For the text-containing cell, return its midpoint in [x, y] coordinate format. 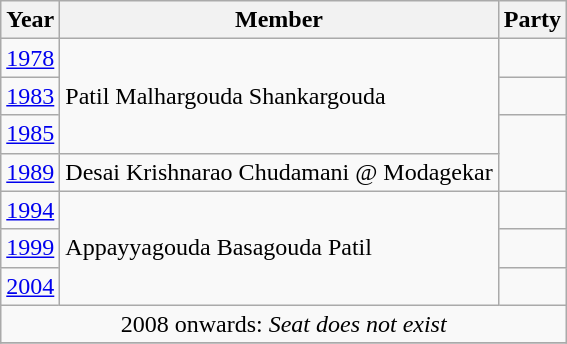
Party [532, 20]
1985 [30, 134]
Desai Krishnarao Chudamani @ Modagekar [279, 172]
1999 [30, 248]
1983 [30, 96]
Year [30, 20]
1994 [30, 210]
1989 [30, 172]
Appayyagouda Basagouda Patil [279, 248]
1978 [30, 58]
2004 [30, 286]
Patil Malhargouda Shankargouda [279, 96]
2008 onwards: Seat does not exist [284, 324]
Member [279, 20]
